Capture the cell that displays the provided text and extract its [x, y] central coordinate. 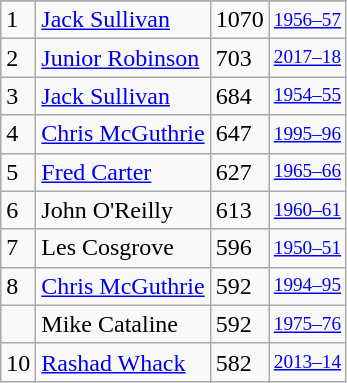
1950–51 [307, 248]
1995–96 [307, 134]
1960–61 [307, 210]
2013–14 [307, 362]
582 [240, 362]
Fred Carter [123, 172]
613 [240, 210]
8 [18, 286]
647 [240, 134]
3 [18, 96]
1965–66 [307, 172]
5 [18, 172]
10 [18, 362]
John O'Reilly [123, 210]
Junior Robinson [123, 58]
684 [240, 96]
6 [18, 210]
Rashad Whack [123, 362]
627 [240, 172]
1 [18, 20]
Les Cosgrove [123, 248]
1975–76 [307, 324]
7 [18, 248]
4 [18, 134]
596 [240, 248]
Mike Cataline [123, 324]
2 [18, 58]
703 [240, 58]
1956–57 [307, 20]
1994–95 [307, 286]
1070 [240, 20]
2017–18 [307, 58]
1954–55 [307, 96]
